Capture the cell that displays the provided text and extract its (X, Y) central coordinate. 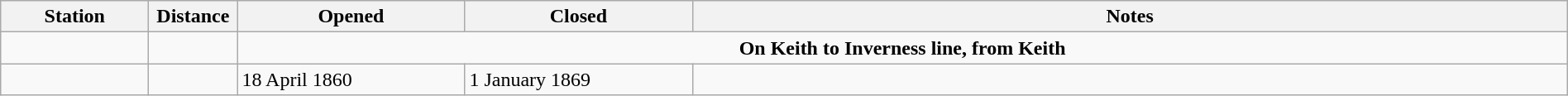
Station (74, 17)
Opened (351, 17)
Closed (579, 17)
1 January 1869 (579, 79)
Notes (1130, 17)
On Keith to Inverness line, from Keith (902, 48)
Distance (194, 17)
18 April 1860 (351, 79)
